Locate the cell with the specified text and output its (X, Y) center coordinate. 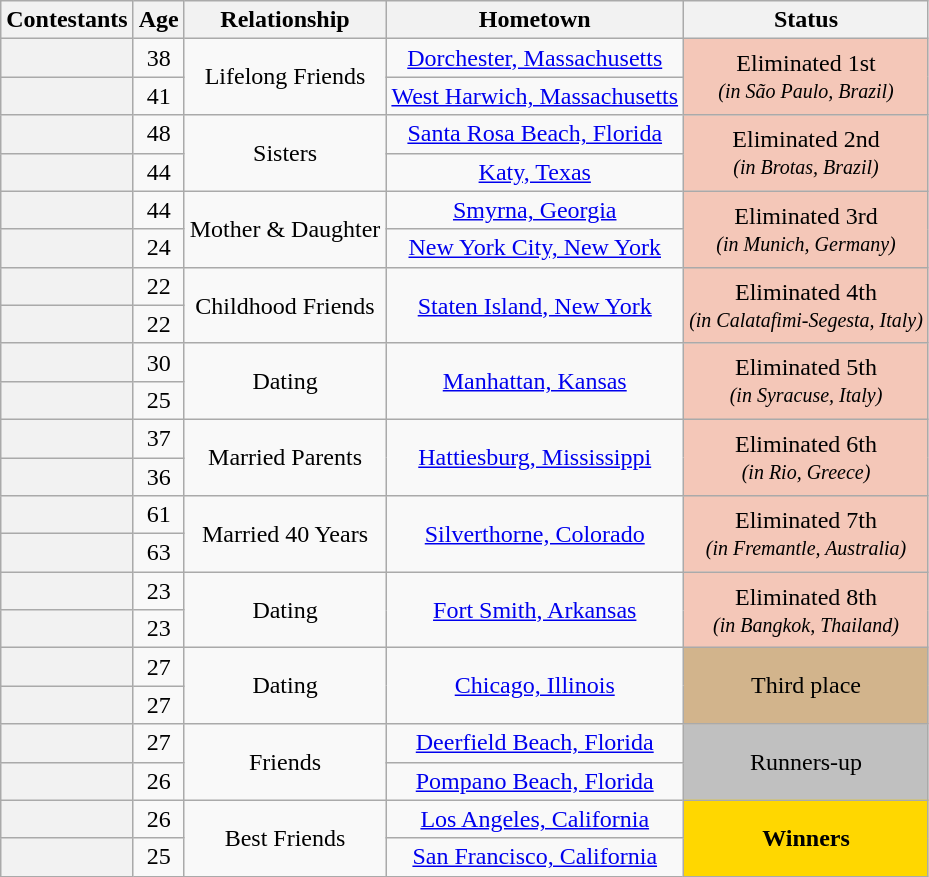
San Francisco, California (535, 857)
Eliminated 5th(in Syracuse, Italy) (806, 381)
Eliminated 7th(in Fremantle, Australia) (806, 534)
Contestants (67, 20)
61 (158, 515)
Smyrna, Georgia (535, 210)
Los Angeles, California (535, 819)
Deerfield Beach, Florida (535, 743)
36 (158, 477)
Sisters (285, 153)
Married Parents (285, 457)
Hattiesburg, Mississippi (535, 457)
41 (158, 96)
Childhood Friends (285, 305)
New York City, New York (535, 248)
Runners-up (806, 762)
Friends (285, 762)
Eliminated 6th(in Rio, Greece) (806, 457)
24 (158, 248)
Manhattan, Kansas (535, 381)
Eliminated 3rd(in Munich, Germany) (806, 229)
30 (158, 362)
Fort Smith, Arkansas (535, 610)
Katy, Texas (535, 172)
Chicago, Illinois (535, 686)
Winners (806, 838)
Mother & Daughter (285, 229)
38 (158, 58)
Eliminated 8th(in Bangkok, Thailand) (806, 610)
Lifelong Friends (285, 77)
Age (158, 20)
Status (806, 20)
Pompano Beach, Florida (535, 781)
Third place (806, 686)
Eliminated 2nd(in Brotas, Brazil) (806, 153)
Dorchester, Massachusetts (535, 58)
Santa Rosa Beach, Florida (535, 134)
Eliminated 1st(in São Paulo, Brazil) (806, 77)
37 (158, 438)
Silverthorne, Colorado (535, 534)
48 (158, 134)
West Harwich, Massachusetts (535, 96)
Hometown (535, 20)
Eliminated 4th(in Calatafimi-Segesta, Italy) (806, 305)
Married 40 Years (285, 534)
Best Friends (285, 838)
Staten Island, New York (535, 305)
63 (158, 553)
Relationship (285, 20)
